Search for the cell housing the specified text and yield its [x, y] center coordinate. 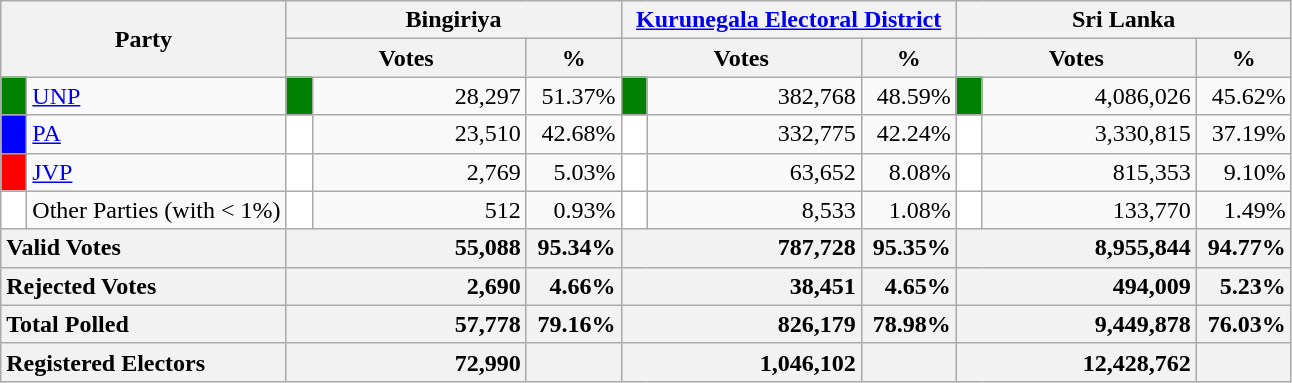
382,768 [754, 96]
0.93% [574, 210]
72,990 [406, 362]
76.03% [1244, 324]
8.08% [908, 172]
Sri Lanka [1124, 20]
57,778 [406, 324]
51.37% [574, 96]
95.34% [574, 248]
4.65% [908, 286]
1.49% [1244, 210]
2,690 [406, 286]
3,330,815 [1089, 134]
Party [144, 39]
Total Polled [144, 324]
Other Parties (with < 1%) [156, 210]
133,770 [1089, 210]
94.77% [1244, 248]
42.68% [574, 134]
787,728 [741, 248]
5.23% [1244, 286]
12,428,762 [1076, 362]
Registered Electors [144, 362]
PA [156, 134]
23,510 [419, 134]
512 [419, 210]
Valid Votes [144, 248]
45.62% [1244, 96]
Kurunegala Electoral District [788, 20]
48.59% [908, 96]
494,009 [1076, 286]
2,769 [419, 172]
UNP [156, 96]
37.19% [1244, 134]
9.10% [1244, 172]
8,955,844 [1076, 248]
332,775 [754, 134]
79.16% [574, 324]
815,353 [1089, 172]
55,088 [406, 248]
826,179 [741, 324]
4.66% [574, 286]
42.24% [908, 134]
95.35% [908, 248]
5.03% [574, 172]
JVP [156, 172]
Rejected Votes [144, 286]
38,451 [741, 286]
78.98% [908, 324]
4,086,026 [1089, 96]
63,652 [754, 172]
1.08% [908, 210]
1,046,102 [741, 362]
8,533 [754, 210]
28,297 [419, 96]
Bingiriya [454, 20]
9,449,878 [1076, 324]
